Output the (x, y) coordinate of the center of the cell containing the given text.  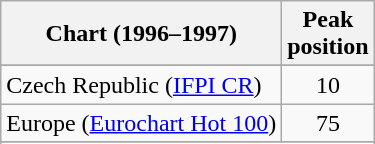
75 (328, 123)
Czech Republic (IFPI CR) (142, 85)
Peakposition (328, 34)
Chart (1996–1997) (142, 34)
Europe (Eurochart Hot 100) (142, 123)
10 (328, 85)
